From the cell containing the given text, extract its center point as (X, Y) coordinate. 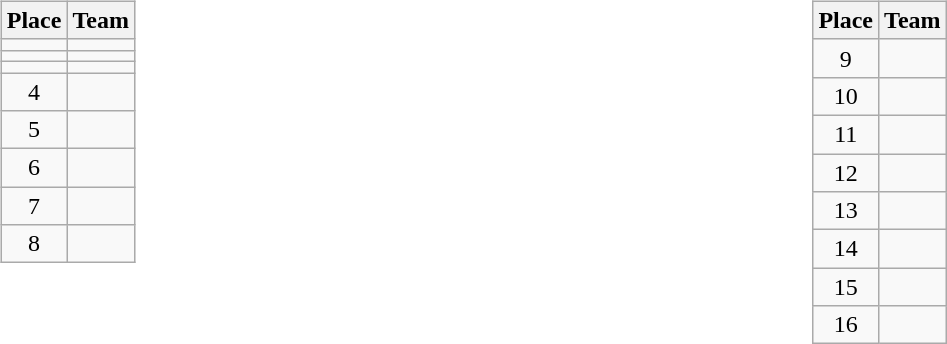
5 (34, 130)
8 (34, 244)
10 (846, 96)
11 (846, 134)
9 (846, 58)
7 (34, 206)
12 (846, 173)
6 (34, 168)
13 (846, 211)
16 (846, 325)
14 (846, 249)
4 (34, 91)
15 (846, 287)
